Detect which cell encompasses the target text, then output its (x, y) center coordinate. 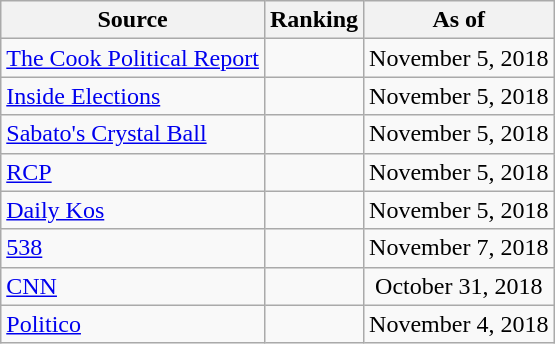
Source (133, 20)
October 31, 2018 (459, 286)
538 (133, 248)
Politico (133, 324)
Sabato's Crystal Ball (133, 134)
The Cook Political Report (133, 58)
November 7, 2018 (459, 248)
Inside Elections (133, 96)
November 4, 2018 (459, 324)
CNN (133, 286)
As of (459, 20)
Daily Kos (133, 210)
RCP (133, 172)
Ranking (314, 20)
